Return the [X, Y] coordinate for the center point of the cell that contains the specified text.  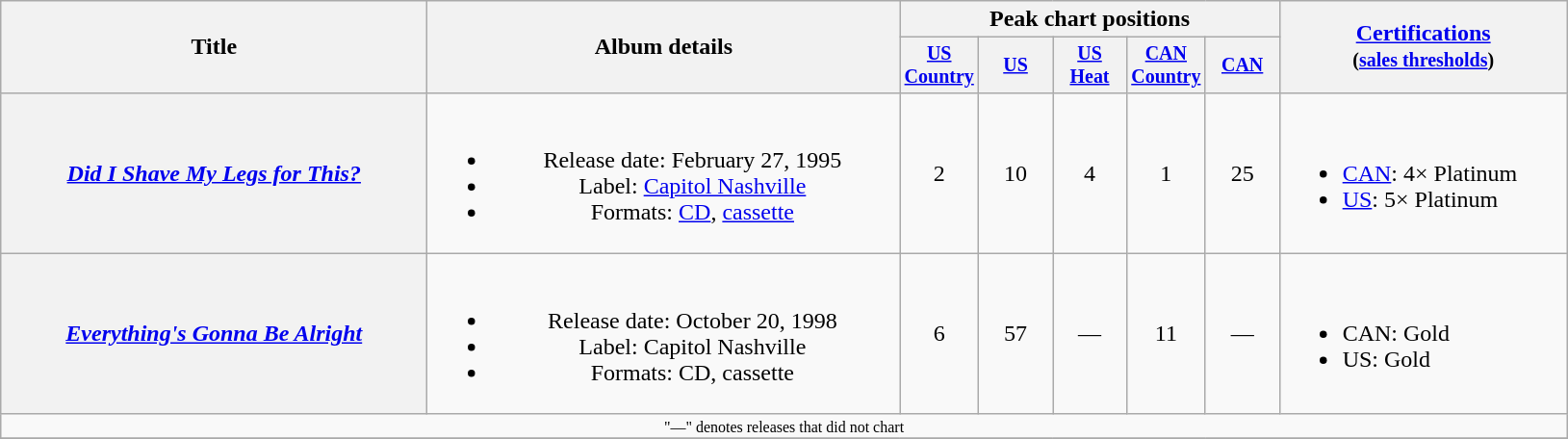
Album details [664, 47]
Did I Shave My Legs for This? [214, 173]
CAN [1242, 65]
Title [214, 47]
Release date: October 20, 1998Label: Capitol NashvilleFormats: CD, cassette [664, 333]
Certifications(sales thresholds) [1423, 47]
25 [1242, 173]
4 [1090, 173]
US Country [939, 65]
CAN Country [1166, 65]
USHeat [1090, 65]
US [1016, 65]
Peak chart positions [1090, 19]
CAN: 4× PlatinumUS: 5× Platinum [1423, 173]
11 [1166, 333]
6 [939, 333]
2 [939, 173]
CAN: GoldUS: Gold [1423, 333]
10 [1016, 173]
"—" denotes releases that did not chart [784, 426]
Release date: February 27, 1995Label: Capitol NashvilleFormats: CD, cassette [664, 173]
Everything's Gonna Be Alright [214, 333]
1 [1166, 173]
57 [1016, 333]
